Provide the (x, y) coordinate of the cell's center where the given text is located.  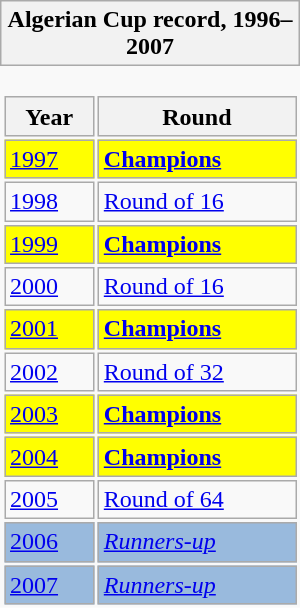
2005 (50, 500)
Round of 64 (198, 500)
Algerian Cup record, 1996–2007 (150, 34)
Round of 32 (198, 372)
2003 (50, 414)
2007 (50, 585)
1999 (50, 244)
2001 (50, 329)
Round (198, 117)
Year (50, 117)
2000 (50, 287)
2006 (50, 542)
2002 (50, 372)
2004 (50, 457)
1997 (50, 159)
1998 (50, 202)
